From the cell containing the given text, extract its center point as (X, Y) coordinate. 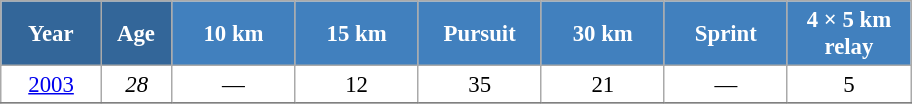
Year (52, 34)
15 km (356, 34)
35 (480, 85)
21 (602, 85)
Age (136, 34)
28 (136, 85)
Pursuit (480, 34)
Sprint (726, 34)
10 km (234, 34)
5 (848, 85)
12 (356, 85)
30 km (602, 34)
2003 (52, 85)
4 × 5 km relay (848, 34)
